Return [x, y] of the center of cell containing provided text 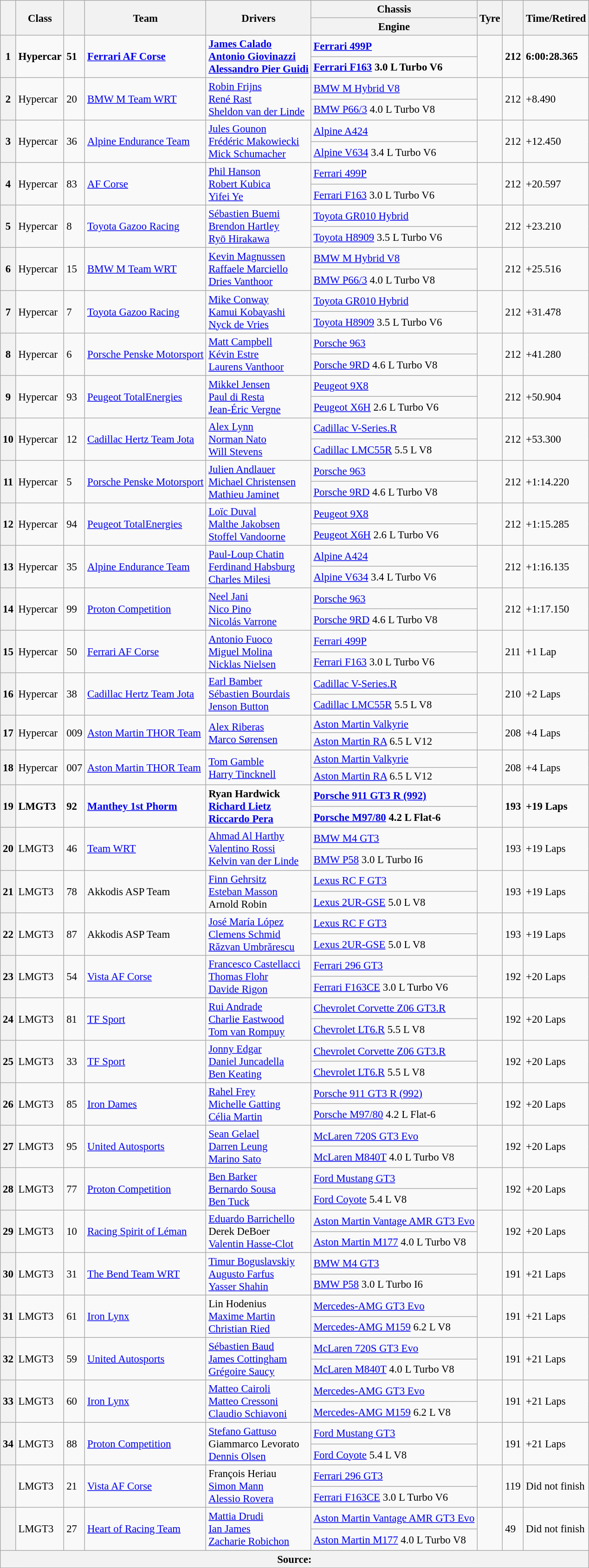
+41.280 [556, 354]
+20.597 [556, 184]
François Heriau Simon Mann Alessio Rovera [259, 1487]
Julien Andlauer Michael Christensen Mathieu Jaminet [259, 482]
James Calado Antonio Giovinazzi Alessandro Pier Guidi [259, 57]
Finn Gehrsitz Esteban Masson Arnold Robin [259, 891]
+2 Laps [556, 694]
Source: [294, 1559]
Alex Riberas Marco Sørensen [259, 733]
Paul-Loup Chatin Ferdinand Habsburg Charles Milesi [259, 567]
23 [8, 976]
Ahmad Al Harthy Valentino Rossi Kelvin van der Linde [259, 849]
Kevin Magnussen Raffaele Marciello Dries Vanthoor [259, 269]
Sébastien Buemi Brendon Hartley Ryō Hirakawa [259, 226]
32 [8, 1359]
87 [74, 934]
26 [8, 1104]
Mike Conway Kamui Kobayashi Nyck de Vries [259, 312]
Sean Gelael Darren Leung Marino Sato [259, 1147]
Iron Dames [146, 1104]
Heart of Racing Team [146, 1529]
Engine [394, 27]
50 [74, 652]
2 [8, 99]
1 [8, 57]
+25.516 [556, 269]
28 [8, 1189]
+1:16.135 [556, 567]
Class [40, 18]
54 [74, 976]
AF Corse [146, 184]
Racing Spirit of Léman [146, 1232]
+31.478 [556, 312]
Sébastien Baud James Cottingham Grégoire Saucy [259, 1359]
3 [8, 142]
49 [513, 1529]
94 [74, 524]
211 [513, 652]
Phil Hanson Robert Kubica Yifei Ye [259, 184]
Lin Hodenius Maxime Martin Christian Ried [259, 1316]
Tom Gamble Harry Tincknell [259, 768]
+1:17.150 [556, 609]
+1:14.220 [556, 482]
Rahel Frey Michelle Gatting Célia Martin [259, 1104]
30 [8, 1274]
Jonny Edgar Daniel Juncadella Ben Keating [259, 1062]
+1 Lap [556, 652]
Ben Barker Bernardo Sousa Ben Tuck [259, 1189]
Alex Lynn Norman Nato Will Stevens [259, 439]
4 [8, 184]
99 [74, 609]
+50.904 [556, 397]
19 [8, 807]
34 [8, 1444]
24 [8, 1019]
93 [74, 397]
Drivers [259, 18]
+23.210 [556, 226]
Matteo Cairoli Matteo Cressoni Claudio Schiavoni [259, 1401]
92 [74, 807]
Timur Boguslavskiy Augusto Farfus Yasser Shahin [259, 1274]
Ryan Hardwick Richard Lietz Riccardo Pera [259, 807]
9 [8, 397]
6:00:28.365 [556, 57]
+53.300 [556, 439]
51 [74, 57]
+8.490 [556, 99]
14 [8, 609]
17 [8, 733]
18 [8, 768]
13 [8, 567]
25 [8, 1062]
Matt Campbell Kévin Estre Laurens Vanthoor [259, 354]
Francesco Castellacci Thomas Flohr Davide Rigon [259, 976]
81 [74, 1019]
22 [8, 934]
José María López Clemens Schmid Răzvan Umbrărescu [259, 934]
Earl Bamber Sébastien Bourdais Jenson Button [259, 694]
61 [74, 1316]
Time/Retired [556, 18]
Loïc Duval Malthe Jakobsen Stoffel Vandoorne [259, 524]
29 [8, 1232]
35 [74, 567]
95 [74, 1147]
60 [74, 1401]
Chassis [394, 9]
Manthey 1st Phorm [146, 807]
16 [8, 694]
Mikkel Jensen Paul di Resta Jean-Éric Vergne [259, 397]
Jules Gounon Frédéric Makowiecki Mick Schumacher [259, 142]
Neel Jani Nico Pino Nicolás Varrone [259, 609]
+12.450 [556, 142]
78 [74, 891]
Antonio Fuoco Miguel Molina Nicklas Nielsen [259, 652]
The Bend Team WRT [146, 1274]
Team WRT [146, 849]
85 [74, 1104]
11 [8, 482]
+1:15.285 [556, 524]
Robin Frijns René Rast Sheldon van der Linde [259, 99]
007 [74, 768]
88 [74, 1444]
36 [74, 142]
59 [74, 1359]
Eduardo Barrichello Derek DeBoer Valentin Hasse-Clot [259, 1232]
009 [74, 733]
Tyre [490, 18]
Team [146, 18]
83 [74, 184]
Rui Andrade Charlie Eastwood Tom van Rompuy [259, 1019]
119 [513, 1487]
210 [513, 694]
38 [74, 694]
Stefano Gattuso Giammarco Levorato Dennis Olsen [259, 1444]
77 [74, 1189]
46 [74, 849]
Mattia Drudi Ian James Zacharie Robichon [259, 1529]
